Determine the (x, y) coordinate at the center of the cell enclosing the given text.  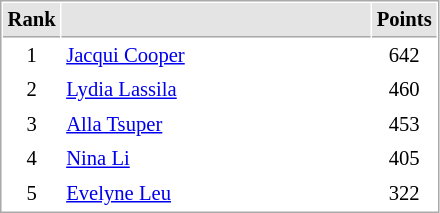
Rank (32, 20)
322 (404, 194)
642 (404, 56)
2 (32, 90)
4 (32, 158)
3 (32, 124)
460 (404, 90)
5 (32, 194)
Nina Li (216, 158)
453 (404, 124)
Lydia Lassila (216, 90)
1 (32, 56)
Evelyne Leu (216, 194)
Alla Tsuper (216, 124)
Jacqui Cooper (216, 56)
Points (404, 20)
405 (404, 158)
